Locate the cell with the specified text and output its [X, Y] center coordinate. 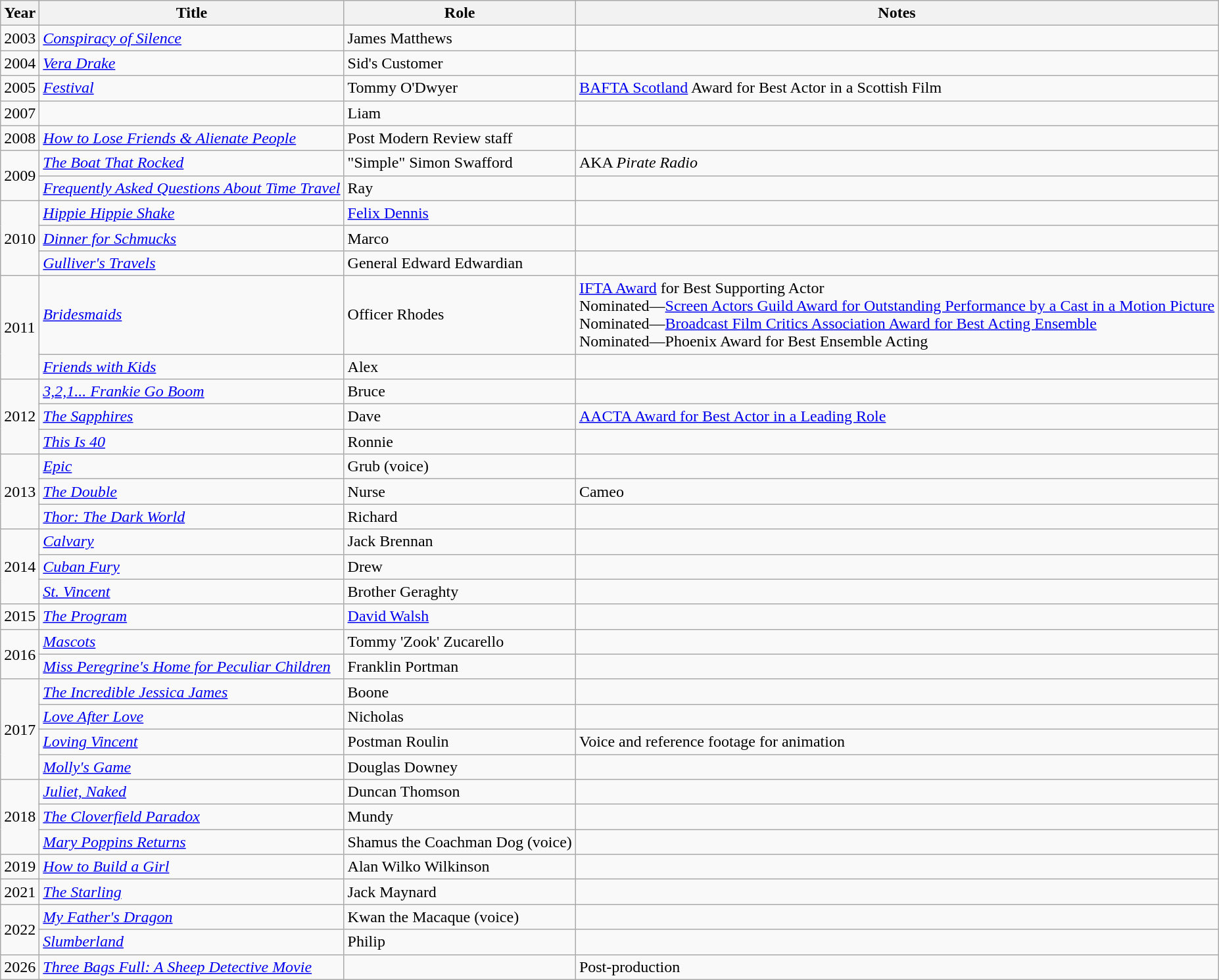
AACTA Award for Best Actor in a Leading Role [897, 417]
Liam [460, 113]
Tommy 'Zook' Zucarello [460, 642]
How to Lose Friends & Alienate People [192, 138]
David Walsh [460, 617]
2009 [20, 175]
Jack Maynard [460, 892]
Richard [460, 517]
Marco [460, 238]
James Matthews [460, 38]
2016 [20, 654]
Voice and reference footage for animation [897, 741]
2019 [20, 867]
2007 [20, 113]
Alan Wilko Wilkinson [460, 867]
2015 [20, 617]
General Edward Edwardian [460, 263]
Cameo [897, 492]
Calvary [192, 542]
2010 [20, 238]
The Boat That Rocked [192, 163]
2022 [20, 929]
Role [460, 13]
Brother Geraghty [460, 592]
Ray [460, 188]
Douglas Downey [460, 767]
Nurse [460, 492]
Dinner for Schmucks [192, 238]
Drew [460, 567]
This Is 40 [192, 442]
Molly's Game [192, 767]
2021 [20, 892]
How to Build a Girl [192, 867]
Conspiracy of Silence [192, 38]
Ronnie [460, 442]
Post Modern Review staff [460, 138]
Juliet, Naked [192, 792]
Bruce [460, 392]
Sid's Customer [460, 63]
2026 [20, 967]
2008 [20, 138]
Jack Brennan [460, 542]
Epic [192, 467]
Miss Peregrine's Home for Peculiar Children [192, 666]
Boone [460, 691]
2004 [20, 63]
Slumberland [192, 942]
BAFTA Scotland Award for Best Actor in a Scottish Film [897, 88]
"Simple" Simon Swafford [460, 163]
Mascots [192, 642]
The Cloverfield Paradox [192, 817]
Mundy [460, 817]
Officer Rhodes [460, 314]
Philip [460, 942]
Frequently Asked Questions About Time Travel [192, 188]
Cuban Fury [192, 567]
Festival [192, 88]
Kwan the Macaque (voice) [460, 917]
2003 [20, 38]
2012 [20, 417]
The Starling [192, 892]
3,2,1... Frankie Go Boom [192, 392]
The Double [192, 492]
AKA Pirate Radio [897, 163]
My Father's Dragon [192, 917]
Felix Dennis [460, 213]
2013 [20, 492]
Notes [897, 13]
Thor: The Dark World [192, 517]
Grub (voice) [460, 467]
Loving Vincent [192, 741]
St. Vincent [192, 592]
Tommy O'Dwyer [460, 88]
Gulliver's Travels [192, 263]
Franklin Portman [460, 666]
2005 [20, 88]
2011 [20, 327]
Vera Drake [192, 63]
Post-production [897, 967]
Title [192, 13]
Postman Roulin [460, 741]
Nicholas [460, 716]
Year [20, 13]
Dave [460, 417]
Alex [460, 366]
Hippie Hippie Shake [192, 213]
Three Bags Full: A Sheep Detective Movie [192, 967]
2017 [20, 729]
The Sapphires [192, 417]
2014 [20, 567]
Love After Love [192, 716]
Friends with Kids [192, 366]
The Incredible Jessica James [192, 691]
Shamus the Coachman Dog (voice) [460, 842]
The Program [192, 617]
Duncan Thomson [460, 792]
Mary Poppins Returns [192, 842]
Bridesmaids [192, 314]
2018 [20, 817]
